Pinpoint the cell where the given text exists, returning its [X, Y] midpoint coordinate. 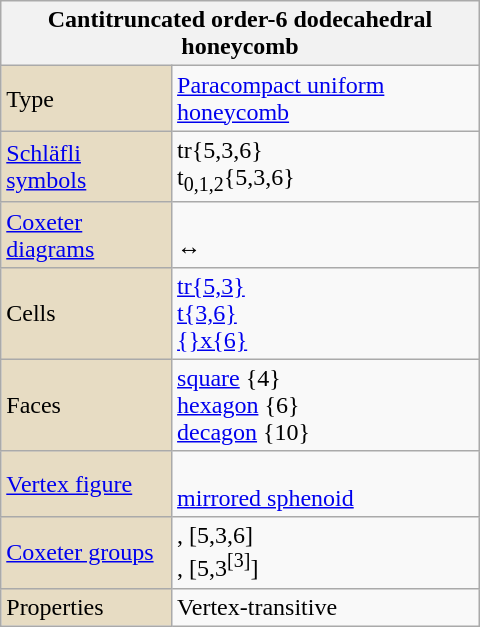
Faces [86, 405]
tr{5,3} t{3,6} {}x{6} [326, 313]
Type [86, 98]
Vertex-transitive [326, 607]
Paracompact uniform honeycomb [326, 98]
Cells [86, 313]
Schläfli symbols [86, 166]
Cantitruncated order-6 dodecahedral honeycomb [240, 34]
tr{5,3,6}t0,1,2{5,3,6} [326, 166]
mirrored sphenoid [326, 484]
, [5,3,6], [5,3[3]] [326, 552]
Coxeter groups [86, 552]
Coxeter diagrams [86, 234]
Properties [86, 607]
↔ [326, 234]
square {4}hexagon {6}decagon {10} [326, 405]
Vertex figure [86, 484]
